Identify which cell holds the provided text, then report its (X, Y) central coordinate. 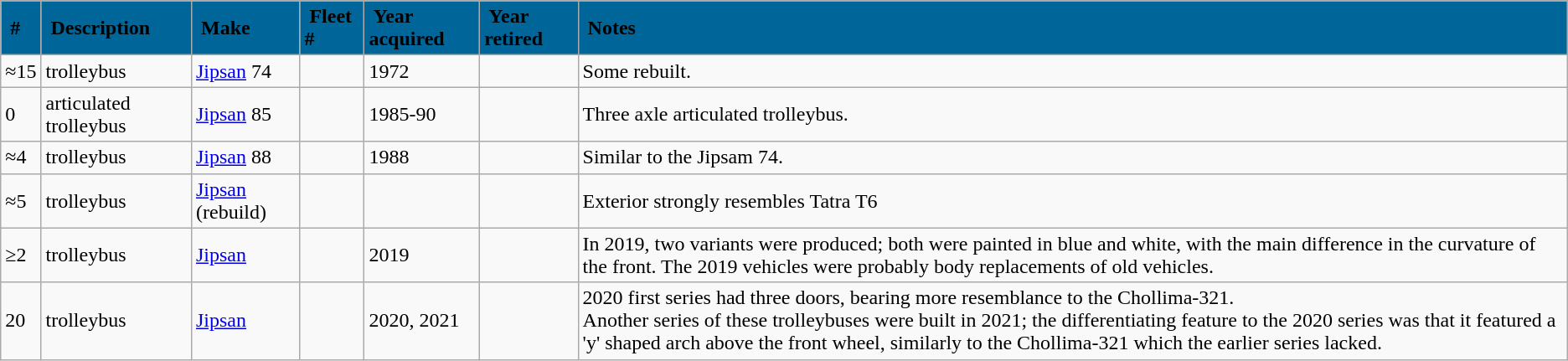
Year acquired (422, 28)
≥2 (21, 255)
20 (21, 321)
1985-90 (422, 114)
Three axle articulated trolleybus. (1072, 114)
Fleet # (332, 28)
Some rebuilt. (1072, 71)
Year retired (529, 28)
0 (21, 114)
≈15 (21, 71)
Jipsan (rebuild) (245, 201)
1988 (422, 157)
Similar to the Jipsam 74. (1072, 157)
# (21, 28)
articulated trolleybus (116, 114)
≈5 (21, 201)
Jipsan 88 (245, 157)
1972 (422, 71)
Description (116, 28)
Make (245, 28)
Jipsan 74 (245, 71)
Jipsan 85 (245, 114)
≈4 (21, 157)
Exterior strongly resembles Tatra T6 (1072, 201)
2020, 2021 (422, 321)
Notes (1072, 28)
2019 (422, 255)
